For the text-containing cell, return its midpoint in (x, y) coordinate format. 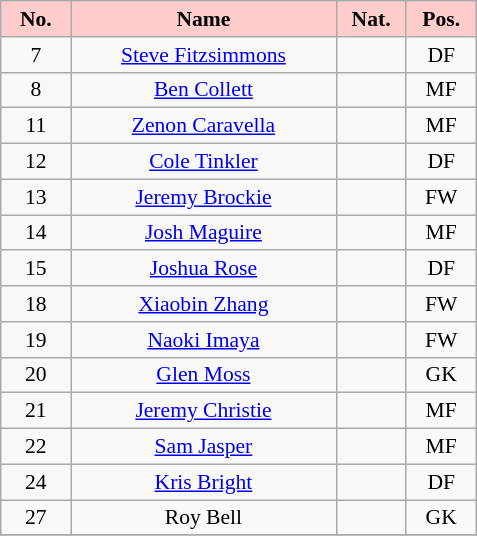
Kris Bright (204, 482)
24 (36, 482)
20 (36, 375)
11 (36, 126)
18 (36, 304)
Pos. (441, 19)
Ben Collett (204, 90)
Cole Tinkler (204, 162)
Xiaobin Zhang (204, 304)
Zenon Caravella (204, 126)
21 (36, 411)
Josh Maguire (204, 233)
Jeremy Brockie (204, 197)
Jeremy Christie (204, 411)
14 (36, 233)
Glen Moss (204, 375)
27 (36, 518)
No. (36, 19)
Name (204, 19)
22 (36, 447)
12 (36, 162)
7 (36, 55)
13 (36, 197)
Steve Fitzsimmons (204, 55)
Sam Jasper (204, 447)
15 (36, 269)
8 (36, 90)
Joshua Rose (204, 269)
Nat. (371, 19)
19 (36, 340)
Roy Bell (204, 518)
Naoki Imaya (204, 340)
